From the cell containing the given text, extract its center point as [x, y] coordinate. 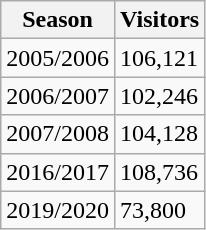
Visitors [159, 20]
2006/2007 [58, 96]
108,736 [159, 172]
2019/2020 [58, 210]
106,121 [159, 58]
2007/2008 [58, 134]
104,128 [159, 134]
73,800 [159, 210]
2005/2006 [58, 58]
102,246 [159, 96]
2016/2017 [58, 172]
Season [58, 20]
